For the text-containing cell, return its midpoint in (x, y) coordinate format. 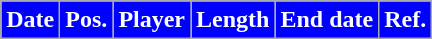
End date (327, 20)
Date (30, 20)
Ref. (406, 20)
Length (233, 20)
Pos. (86, 20)
Player (152, 20)
